For the text-containing cell, return its midpoint in (X, Y) coordinate format. 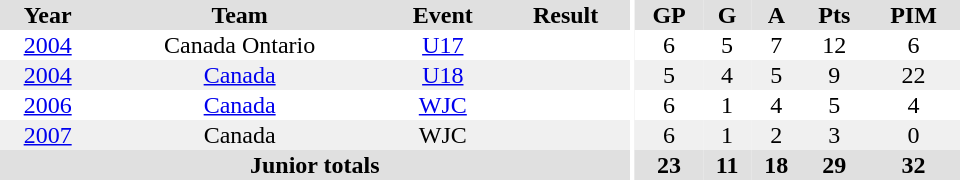
7 (776, 45)
2007 (48, 135)
G (727, 15)
Event (443, 15)
23 (669, 165)
Year (48, 15)
18 (776, 165)
12 (834, 45)
GP (669, 15)
U17 (443, 45)
Team (240, 15)
22 (914, 75)
Result (566, 15)
A (776, 15)
2006 (48, 105)
U18 (443, 75)
3 (834, 135)
Canada Ontario (240, 45)
2 (776, 135)
32 (914, 165)
0 (914, 135)
9 (834, 75)
Pts (834, 15)
Junior totals (315, 165)
29 (834, 165)
11 (727, 165)
PIM (914, 15)
